Capture the cell that displays the provided text and extract its (X, Y) central coordinate. 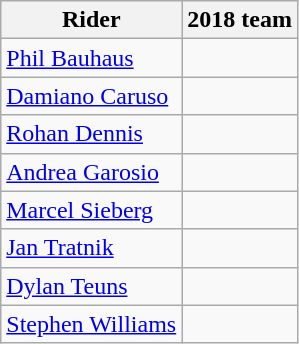
Rider (92, 20)
Rohan Dennis (92, 134)
Andrea Garosio (92, 172)
Marcel Sieberg (92, 210)
Dylan Teuns (92, 286)
Stephen Williams (92, 324)
Jan Tratnik (92, 248)
Phil Bauhaus (92, 58)
Damiano Caruso (92, 96)
2018 team (240, 20)
